Scan for the cell matching the given text and deliver its (X, Y) coordinate at center. 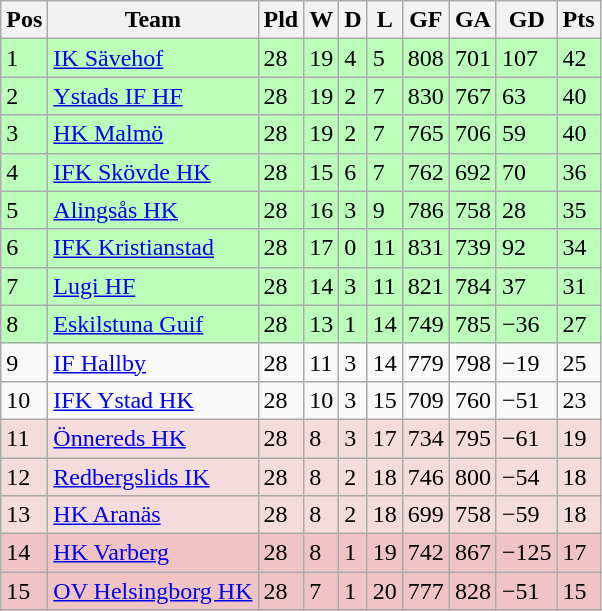
830 (426, 96)
742 (426, 553)
0 (353, 248)
795 (472, 438)
GF (426, 20)
Redbergslids IK (153, 477)
107 (526, 58)
699 (426, 515)
Önnereds HK (153, 438)
767 (472, 96)
−59 (526, 515)
16 (322, 210)
31 (578, 286)
−19 (526, 362)
27 (578, 324)
GA (472, 20)
800 (472, 477)
Ystads IF HF (153, 96)
760 (472, 400)
734 (426, 438)
701 (472, 58)
Lugi HF (153, 286)
831 (426, 248)
784 (472, 286)
692 (472, 172)
Team (153, 20)
HK Varberg (153, 553)
42 (578, 58)
709 (426, 400)
63 (526, 96)
Alingsås HK (153, 210)
HK Malmö (153, 134)
Pos (24, 20)
739 (472, 248)
25 (578, 362)
786 (426, 210)
−36 (526, 324)
867 (472, 553)
798 (472, 362)
IFK Ystad HK (153, 400)
Pld (281, 20)
OV Helsingborg HK (153, 591)
706 (472, 134)
IK Sävehof (153, 58)
746 (426, 477)
37 (526, 286)
785 (472, 324)
779 (426, 362)
−54 (526, 477)
777 (426, 591)
20 (384, 591)
−61 (526, 438)
828 (472, 591)
70 (526, 172)
765 (426, 134)
762 (426, 172)
35 (578, 210)
IFK Skövde HK (153, 172)
IF Hallby (153, 362)
Eskilstuna Guif (153, 324)
36 (578, 172)
59 (526, 134)
Pts (578, 20)
−125 (526, 553)
HK Aranäs (153, 515)
GD (526, 20)
W (322, 20)
749 (426, 324)
12 (24, 477)
34 (578, 248)
808 (426, 58)
821 (426, 286)
L (384, 20)
IFK Kristianstad (153, 248)
92 (526, 248)
D (353, 20)
23 (578, 400)
